Output the [x, y] coordinate of the center of the cell containing the given text.  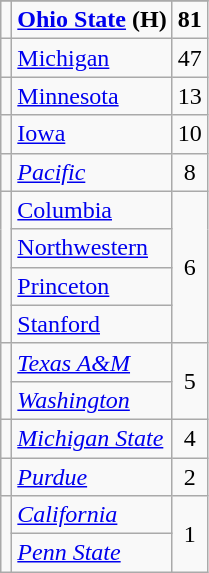
California [92, 515]
Texas A&M [92, 362]
Iowa [92, 134]
4 [190, 438]
81 [190, 20]
Minnesota [92, 96]
Penn State [92, 553]
10 [190, 134]
Purdue [92, 477]
Princeton [92, 286]
Northwestern [92, 248]
Columbia [92, 210]
Michigan [92, 58]
Michigan State [92, 438]
8 [190, 172]
47 [190, 58]
6 [190, 267]
13 [190, 96]
Stanford [92, 324]
5 [190, 381]
Pacific [92, 172]
Washington [92, 400]
1 [190, 534]
2 [190, 477]
Ohio State (H) [92, 20]
